Determine the [x, y] coordinate at the center of the cell enclosing the given text.  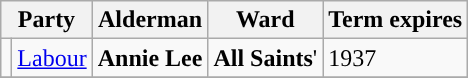
Ward [266, 20]
Term expires [396, 20]
Alderman [150, 20]
Labour [52, 58]
All Saints' [266, 58]
1937 [396, 58]
Party [46, 20]
Annie Lee [150, 58]
